Provide the [X, Y] coordinate of the cell's center where the given text is located.  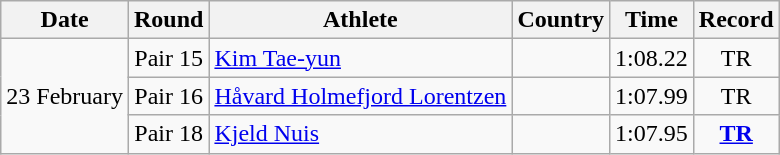
Athlete [360, 20]
Round [168, 20]
Håvard Holmefjord Lorentzen [360, 96]
Pair 16 [168, 96]
23 February [65, 96]
Record [736, 20]
Time [652, 20]
1:07.99 [652, 96]
1:08.22 [652, 58]
Country [561, 20]
Kjeld Nuis [360, 134]
Pair 18 [168, 134]
Kim Tae-yun [360, 58]
Date [65, 20]
1:07.95 [652, 134]
Pair 15 [168, 58]
